Return the (x, y) coordinate for the center point of the cell that contains the specified text.  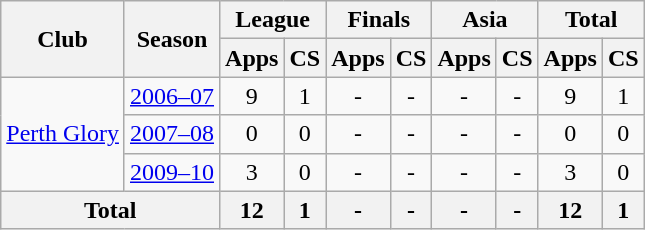
2006–07 (172, 96)
Season (172, 39)
2007–08 (172, 134)
Asia (485, 20)
League (273, 20)
Club (63, 39)
2009–10 (172, 172)
Finals (379, 20)
Perth Glory (63, 134)
